Provide the (X, Y) coordinate of the cell's center where the given text is located.  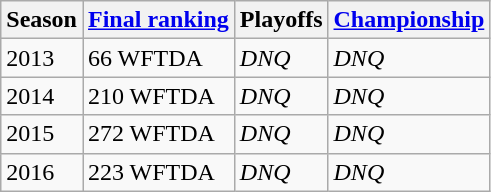
Playoffs (281, 20)
2016 (42, 172)
2013 (42, 58)
Season (42, 20)
66 WFTDA (158, 58)
2015 (42, 134)
Championship (409, 20)
2014 (42, 96)
223 WFTDA (158, 172)
Final ranking (158, 20)
272 WFTDA (158, 134)
210 WFTDA (158, 96)
